Find where the given text appears and provide that cell's center as [X, Y] coordinate. 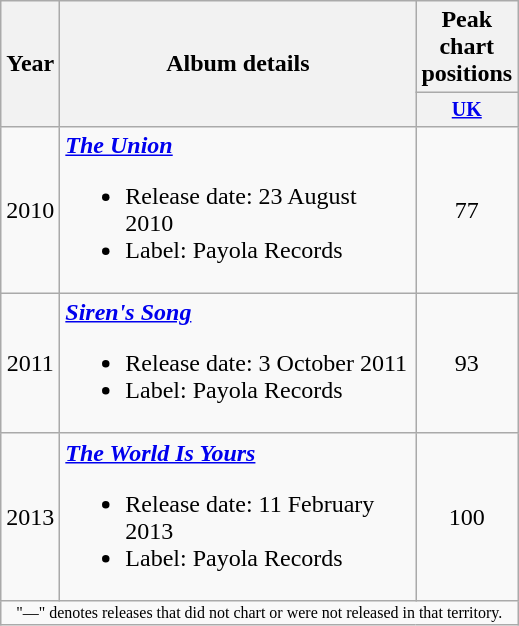
77 [467, 210]
2013 [30, 516]
Peak chart positions [467, 47]
Year [30, 64]
2010 [30, 210]
Album details [238, 64]
2011 [30, 363]
The UnionRelease date: 23 August 2010Label: Payola Records [238, 210]
UK [467, 110]
Siren's SongRelease date: 3 October 2011Label: Payola Records [238, 363]
100 [467, 516]
93 [467, 363]
"—" denotes releases that did not chart or were not released in that territory. [260, 612]
The World Is YoursRelease date: 11 February 2013Label: Payola Records [238, 516]
